Identify which cell holds the provided text, then report its (x, y) central coordinate. 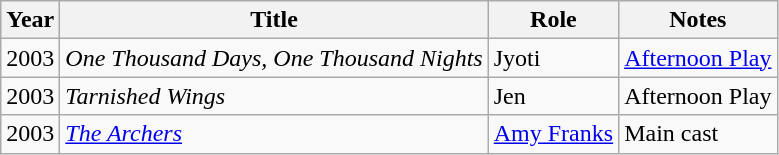
Title (274, 20)
Role (553, 20)
Jen (553, 96)
Year (30, 20)
Tarnished Wings (274, 96)
Main cast (698, 134)
Amy Franks (553, 134)
Jyoti (553, 58)
One Thousand Days, One Thousand Nights (274, 58)
The Archers (274, 134)
Notes (698, 20)
